Determine the [X, Y] coordinate at the center of the cell enclosing the given text.  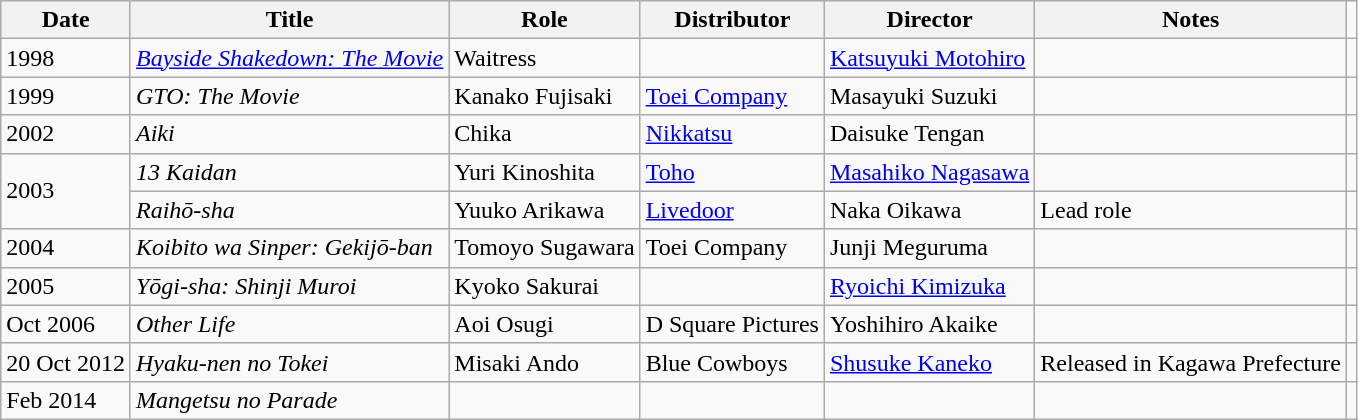
Nikkatsu [732, 134]
Katsuyuki Motohiro [929, 58]
Koibito wa Sinper: Gekijō-ban [289, 248]
Shusuke Kaneko [929, 362]
Hyaku-nen no Tokei [289, 362]
2005 [66, 286]
Daisuke Tengan [929, 134]
Junji Meguruma [929, 248]
Director [929, 20]
Bayside Shakedown: The Movie [289, 58]
1999 [66, 96]
Released in Kagawa Prefecture [1191, 362]
Naka Oikawa [929, 210]
Masahiko Nagasawa [929, 172]
2003 [66, 191]
Notes [1191, 20]
Date [66, 20]
Mangetsu no Parade [289, 400]
Lead role [1191, 210]
Title [289, 20]
1998 [66, 58]
2004 [66, 248]
Aiki [289, 134]
13 Kaidan [289, 172]
Other Life [289, 324]
Oct 2006 [66, 324]
Tomoyo Sugawara [544, 248]
GTO: The Movie [289, 96]
Masayuki Suzuki [929, 96]
Yuri Kinoshita [544, 172]
Chika [544, 134]
Distributor [732, 20]
Yuuko Arikawa [544, 210]
20 Oct 2012 [66, 362]
D Square Pictures [732, 324]
Kyoko Sakurai [544, 286]
Yōgi-sha: Shinji Muroi [289, 286]
Aoi Osugi [544, 324]
Livedoor [732, 210]
Yoshihiro Akaike [929, 324]
Role [544, 20]
Feb 2014 [66, 400]
Ryoichi Kimizuka [929, 286]
Waitress [544, 58]
Toho [732, 172]
Kanako Fujisaki [544, 96]
Raihō-sha [289, 210]
2002 [66, 134]
Misaki Ando [544, 362]
Blue Cowboys [732, 362]
